Identify which cell holds the provided text, then report its (x, y) central coordinate. 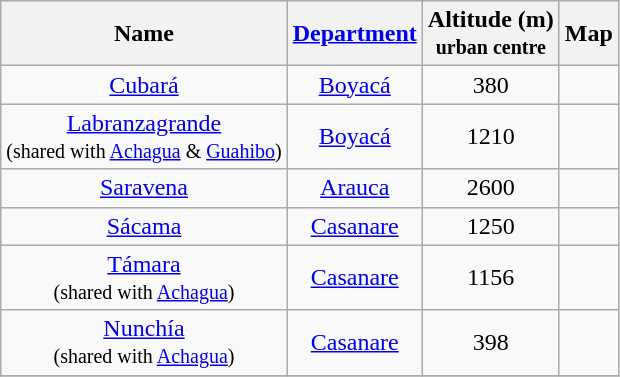
Map (588, 34)
Arauca (354, 188)
Cubará (144, 85)
Labranzagrande(shared with Achagua & Guahibo) (144, 136)
1250 (490, 226)
Támara(shared with Achagua) (144, 278)
Saravena (144, 188)
Name (144, 34)
2600 (490, 188)
398 (490, 342)
Department (354, 34)
1210 (490, 136)
Altitude (m)urban centre (490, 34)
380 (490, 85)
Sácama (144, 226)
1156 (490, 278)
Nunchía(shared with Achagua) (144, 342)
